Pinpoint the cell where the given text exists, returning its [X, Y] midpoint coordinate. 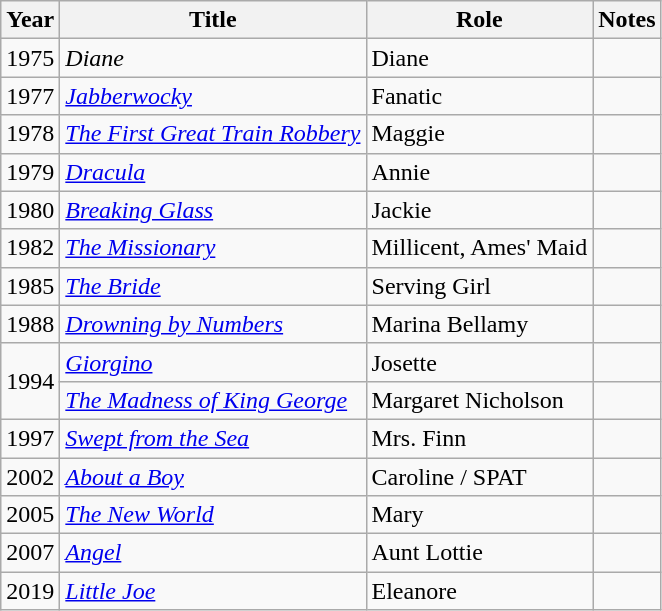
1988 [30, 324]
Mrs. Finn [480, 438]
Dracula [213, 172]
Josette [480, 362]
2005 [30, 515]
1978 [30, 134]
Marina Bellamy [480, 324]
2007 [30, 553]
Swept from the Sea [213, 438]
Maggie [480, 134]
2002 [30, 477]
1975 [30, 58]
About a Boy [213, 477]
1982 [30, 248]
Breaking Glass [213, 210]
Notes [627, 20]
Aunt Lottie [480, 553]
Drowning by Numbers [213, 324]
Serving Girl [480, 286]
1980 [30, 210]
Angel [213, 553]
2019 [30, 591]
Role [480, 20]
Jackie [480, 210]
The Bride [213, 286]
Margaret Nicholson [480, 400]
The Madness of King George [213, 400]
Jabberwocky [213, 96]
Giorgino [213, 362]
1997 [30, 438]
Mary [480, 515]
Annie [480, 172]
1985 [30, 286]
Year [30, 20]
The First Great Train Robbery [213, 134]
The Missionary [213, 248]
Eleanore [480, 591]
1994 [30, 381]
The New World [213, 515]
1977 [30, 96]
1979 [30, 172]
Millicent, Ames' Maid [480, 248]
Little Joe [213, 591]
Title [213, 20]
Fanatic [480, 96]
Caroline / SPAT [480, 477]
